Locate the cell with the specified text and output its (X, Y) center coordinate. 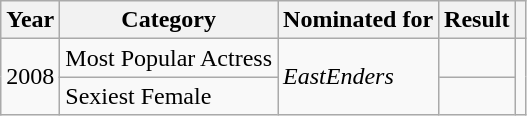
Year (30, 20)
2008 (30, 77)
Category (169, 20)
EastEnders (358, 77)
Result (477, 20)
Most Popular Actress (169, 58)
Nominated for (358, 20)
Sexiest Female (169, 96)
